Provide the [X, Y] coordinate of the cell's center where the given text is located.  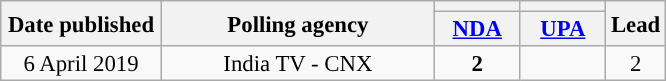
Polling agency [298, 24]
UPA [563, 30]
6 April 2019 [82, 64]
NDA [477, 30]
Date published [82, 24]
Lead [636, 24]
India TV - CNX [298, 64]
